Return (X, Y) of the center of cell containing provided text 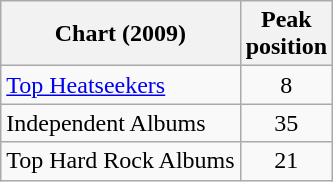
8 (286, 85)
21 (286, 161)
Top Heatseekers (120, 85)
35 (286, 123)
Independent Albums (120, 123)
Top Hard Rock Albums (120, 161)
Peakposition (286, 34)
Chart (2009) (120, 34)
